From the cell containing the given text, extract its center point as (x, y) coordinate. 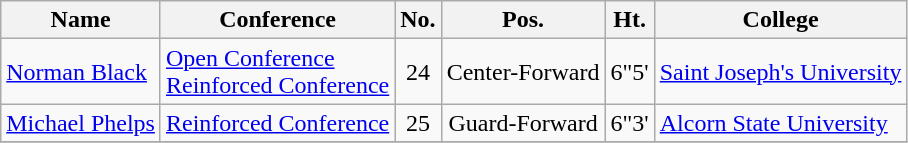
Michael Phelps (81, 123)
25 (418, 123)
Center-Forward (523, 72)
Guard-Forward (523, 123)
Pos. (523, 20)
Reinforced Conference (277, 123)
Alcorn State University (780, 123)
24 (418, 72)
Conference (277, 20)
No. (418, 20)
Saint Joseph's University (780, 72)
6"3' (630, 123)
Ht. (630, 20)
Name (81, 20)
Norman Black (81, 72)
College (780, 20)
Open ConferenceReinforced Conference (277, 72)
6"5' (630, 72)
